Identify which cell holds the provided text, then report its [x, y] central coordinate. 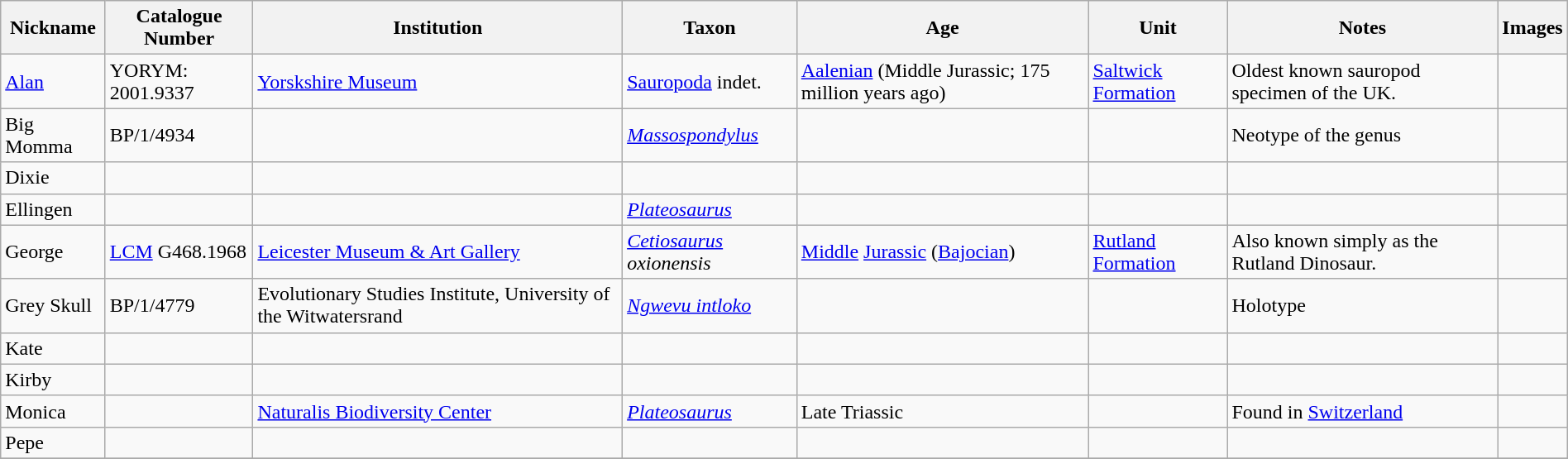
Late Triassic [943, 411]
Also known simply as the Rutland Dinosaur. [1363, 251]
Alan [53, 81]
Ngwevu intloko [710, 306]
Age [943, 28]
Nickname [53, 28]
Images [1532, 28]
Notes [1363, 28]
Kirby [53, 380]
Rutland Formation [1158, 251]
Pepe [53, 442]
Catalogue Number [179, 28]
Oldest known sauropod specimen of the UK. [1363, 81]
Neotype of the genus [1363, 136]
BP/1/4779 [179, 306]
Institution [438, 28]
Middle Jurassic (Bajocian) [943, 251]
Saltwick Formation [1158, 81]
Leicester Museum & Art Gallery [438, 251]
Aalenian (Middle Jurassic; 175 million years ago) [943, 81]
Massospondylus [710, 136]
Naturalis Biodiversity Center [438, 411]
Found in Switzerland [1363, 411]
YORYM: 2001.9337 [179, 81]
Unit [1158, 28]
Dixie [53, 178]
Holotype [1363, 306]
LCM G468.1968 [179, 251]
BP/1/4934 [179, 136]
Yorskshire Museum [438, 81]
Big Momma [53, 136]
Cetiosaurus oxionensis [710, 251]
Taxon [710, 28]
Monica [53, 411]
Evolutionary Studies Institute, University of the Witwatersrand [438, 306]
Kate [53, 348]
George [53, 251]
Sauropoda indet. [710, 81]
Grey Skull [53, 306]
Ellingen [53, 209]
